For the text-containing cell, return its midpoint in [x, y] coordinate format. 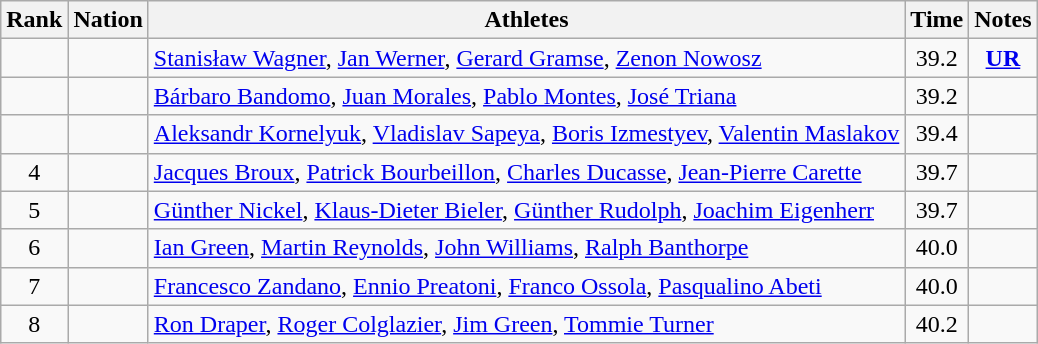
Günther Nickel, Klaus-Dieter Bieler, Günther Rudolph, Joachim Eigenherr [526, 210]
Ron Draper, Roger Colglazier, Jim Green, Tommie Turner [526, 324]
4 [34, 172]
Ian Green, Martin Reynolds, John Williams, Ralph Banthorpe [526, 248]
Francesco Zandano, Ennio Preatoni, Franco Ossola, Pasqualino Abeti [526, 286]
Aleksandr Kornelyuk, Vladislav Sapeya, Boris Izmestyev, Valentin Maslakov [526, 134]
Nation [108, 20]
Athletes [526, 20]
Jacques Broux, Patrick Bourbeillon, Charles Ducasse, Jean-Pierre Carette [526, 172]
Bárbaro Bandomo, Juan Morales, Pablo Montes, José Triana [526, 96]
6 [34, 248]
UR [1003, 58]
Time [937, 20]
40.2 [937, 324]
8 [34, 324]
7 [34, 286]
Notes [1003, 20]
Stanisław Wagner, Jan Werner, Gerard Gramse, Zenon Nowosz [526, 58]
39.4 [937, 134]
5 [34, 210]
Rank [34, 20]
